Determine the (x, y) coordinate at the center of the cell enclosing the given text.  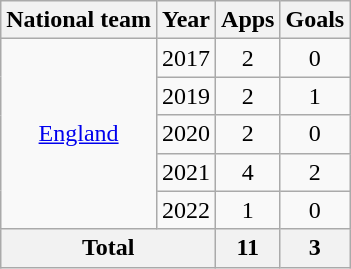
2022 (186, 210)
2020 (186, 134)
England (79, 134)
Apps (248, 20)
2017 (186, 58)
2021 (186, 172)
Goals (315, 20)
National team (79, 20)
Total (108, 248)
2019 (186, 96)
4 (248, 172)
3 (315, 248)
Year (186, 20)
11 (248, 248)
